Provide the (X, Y) coordinate of the cell's center where the given text is located.  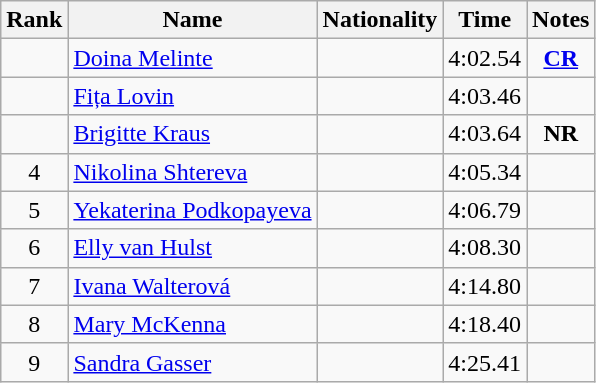
7 (34, 286)
4:18.40 (485, 324)
9 (34, 362)
Mary McKenna (192, 324)
5 (34, 210)
8 (34, 324)
Rank (34, 20)
4:25.41 (485, 362)
Fița Lovin (192, 96)
4:05.34 (485, 172)
Nationality (380, 20)
4:06.79 (485, 210)
Brigitte Kraus (192, 134)
Ivana Walterová (192, 286)
Sandra Gasser (192, 362)
NR (561, 134)
4:02.54 (485, 58)
Name (192, 20)
Yekaterina Podkopayeva (192, 210)
6 (34, 248)
4:14.80 (485, 286)
Doina Melinte (192, 58)
Notes (561, 20)
Nikolina Shtereva (192, 172)
4:08.30 (485, 248)
Elly van Hulst (192, 248)
4:03.64 (485, 134)
Time (485, 20)
CR (561, 58)
4:03.46 (485, 96)
4 (34, 172)
